Scan for the cell matching the given text and deliver its [x, y] coordinate at center. 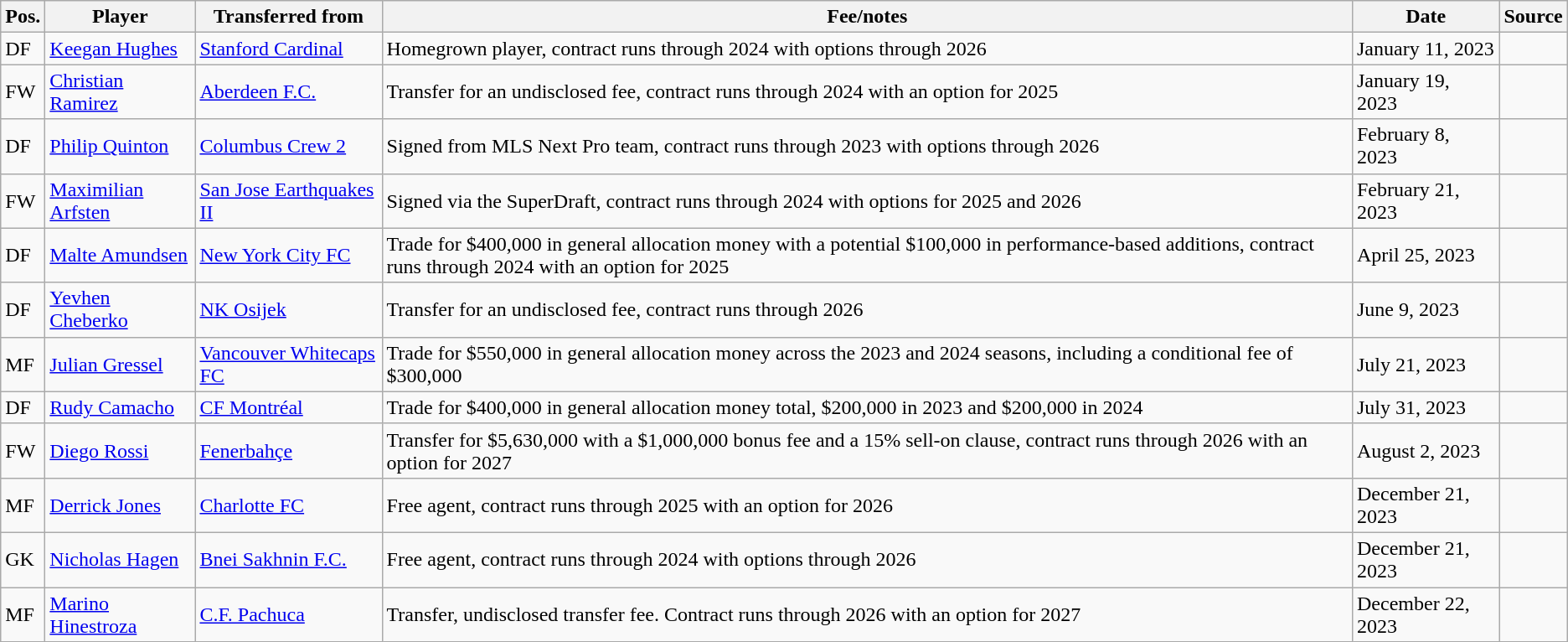
Fenerbahçe [288, 451]
Stanford Cardinal [288, 49]
Transfer, undisclosed transfer fee. Contract runs through 2026 with an option for 2027 [867, 614]
Bnei Sakhnin F.C. [288, 560]
NK Osijek [288, 310]
Keegan Hughes [121, 49]
Homegrown player, contract runs through 2024 with options through 2026 [867, 49]
Transferred from [288, 17]
Trade for $550,000 in general allocation money across the 2023 and 2024 seasons, including a conditional fee of $300,000 [867, 364]
Free agent, contract runs through 2024 with options through 2026 [867, 560]
New York City FC [288, 255]
July 31, 2023 [1426, 407]
Source [1533, 17]
Free agent, contract runs through 2025 with an option for 2026 [867, 505]
February 8, 2023 [1426, 146]
San Jose Earthquakes II [288, 201]
Signed from MLS Next Pro team, contract runs through 2023 with options through 2026 [867, 146]
Player [121, 17]
December 22, 2023 [1426, 614]
Christian Ramirez [121, 92]
Nicholas Hagen [121, 560]
Diego Rossi [121, 451]
February 21, 2023 [1426, 201]
CF Montréal [288, 407]
Derrick Jones [121, 505]
Columbus Crew 2 [288, 146]
Fee/notes [867, 17]
April 25, 2023 [1426, 255]
Julian Gressel [121, 364]
Marino Hinestroza [121, 614]
Charlotte FC [288, 505]
Rudy Camacho [121, 407]
Philip Quinton [121, 146]
Vancouver Whitecaps FC [288, 364]
January 11, 2023 [1426, 49]
GK [23, 560]
Malte Amundsen [121, 255]
C.F. Pachuca [288, 614]
July 21, 2023 [1426, 364]
Pos. [23, 17]
Transfer for an undisclosed fee, contract runs through 2024 with an option for 2025 [867, 92]
Yevhen Cheberko [121, 310]
Transfer for $5,630,000 with a $1,000,000 bonus fee and a 15% sell-on clause, contract runs through 2026 with an option for 2027 [867, 451]
Trade for $400,000 in general allocation money total, $200,000 in 2023 and $200,000 in 2024 [867, 407]
August 2, 2023 [1426, 451]
Aberdeen F.C. [288, 92]
Signed via the SuperDraft, contract runs through 2024 with options for 2025 and 2026 [867, 201]
Transfer for an undisclosed fee, contract runs through 2026 [867, 310]
Date [1426, 17]
June 9, 2023 [1426, 310]
Maximilian Arfsten [121, 201]
January 19, 2023 [1426, 92]
